Provide the [x, y] coordinate of the cell's center where the given text is located.  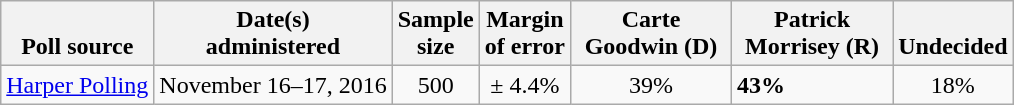
November 16–17, 2016 [273, 85]
500 [436, 85]
Samplesize [436, 34]
Poll source [78, 34]
18% [953, 85]
Marginof error [524, 34]
PatrickMorrisey (R) [812, 34]
Undecided [953, 34]
Date(s)administered [273, 34]
43% [812, 85]
39% [650, 85]
± 4.4% [524, 85]
Harper Polling [78, 85]
CarteGoodwin (D) [650, 34]
